Scan for the cell matching the given text and deliver its (x, y) coordinate at center. 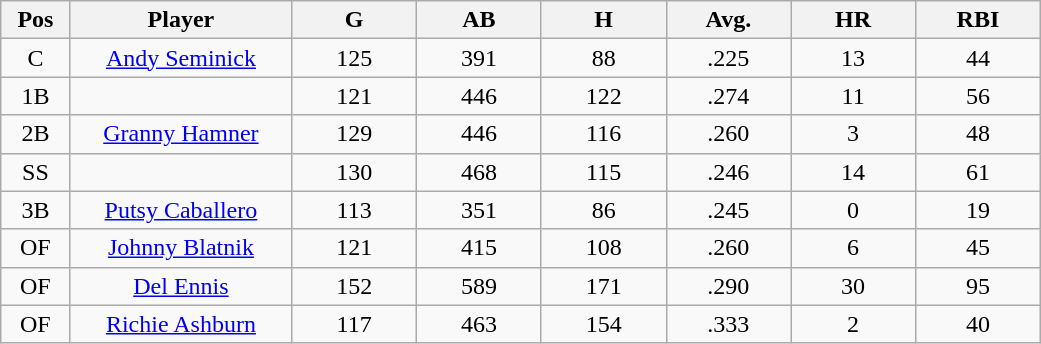
3 (854, 134)
SS (36, 172)
86 (604, 210)
1B (36, 96)
95 (978, 286)
61 (978, 172)
Granny Hamner (181, 134)
19 (978, 210)
468 (480, 172)
13 (854, 58)
108 (604, 248)
88 (604, 58)
Richie Ashburn (181, 324)
AB (480, 20)
Avg. (728, 20)
Pos (36, 20)
0 (854, 210)
391 (480, 58)
HR (854, 20)
Player (181, 20)
113 (354, 210)
48 (978, 134)
.246 (728, 172)
171 (604, 286)
RBI (978, 20)
30 (854, 286)
.225 (728, 58)
.274 (728, 96)
Del Ennis (181, 286)
.290 (728, 286)
G (354, 20)
154 (604, 324)
152 (354, 286)
589 (480, 286)
115 (604, 172)
.333 (728, 324)
2 (854, 324)
Johnny Blatnik (181, 248)
11 (854, 96)
122 (604, 96)
40 (978, 324)
C (36, 58)
44 (978, 58)
2B (36, 134)
6 (854, 248)
H (604, 20)
463 (480, 324)
45 (978, 248)
351 (480, 210)
Andy Seminick (181, 58)
56 (978, 96)
129 (354, 134)
415 (480, 248)
14 (854, 172)
.245 (728, 210)
3B (36, 210)
116 (604, 134)
130 (354, 172)
Putsy Caballero (181, 210)
125 (354, 58)
117 (354, 324)
